For the text-containing cell, return its midpoint in [x, y] coordinate format. 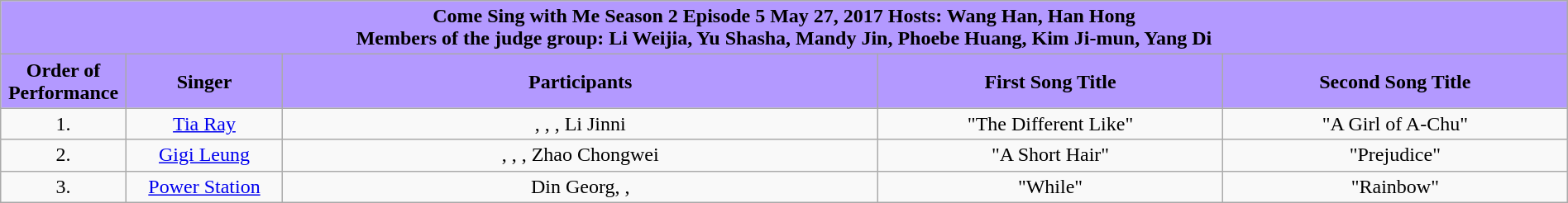
"A Girl of A-Chu" [1394, 124]
2. [64, 155]
Second Song Title [1394, 81]
"Rainbow" [1394, 186]
Singer [203, 81]
"A Short Hair" [1050, 155]
Power Station [203, 186]
Din Georg, , [581, 186]
"Prejudice" [1394, 155]
"The Different Like" [1050, 124]
Order of Performance [64, 81]
3. [64, 186]
Participants [581, 81]
, , , Zhao Chongwei [581, 155]
1. [64, 124]
Tia Ray [203, 124]
Gigi Leung [203, 155]
"While" [1050, 186]
First Song Title [1050, 81]
, , , Li Jinni [581, 124]
